For the text-containing cell, return its midpoint in (X, Y) coordinate format. 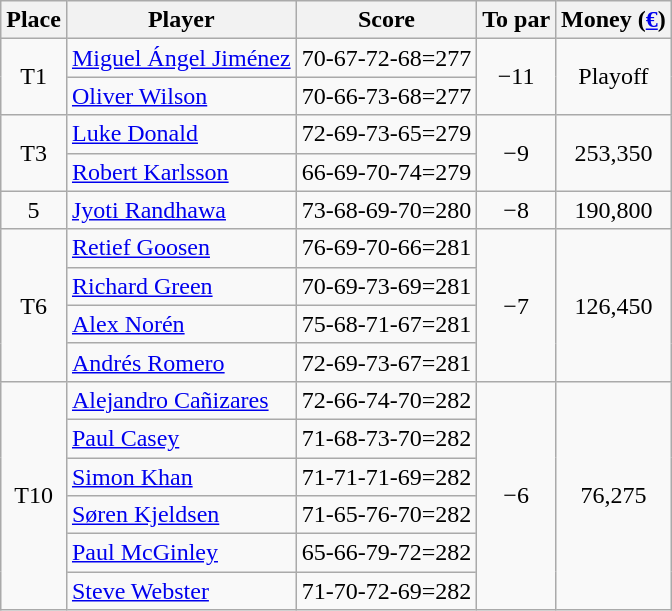
Alejandro Cañizares (181, 400)
T3 (34, 153)
−9 (516, 153)
Money (€) (614, 20)
Miguel Ángel Jiménez (181, 58)
Andrés Romero (181, 362)
−8 (516, 210)
T10 (34, 495)
72-66-74-70=282 (386, 400)
Paul McGinley (181, 553)
190,800 (614, 210)
Jyoti Randhawa (181, 210)
Retief Goosen (181, 248)
Alex Norén (181, 324)
Paul Casey (181, 438)
76,275 (614, 495)
Robert Karlsson (181, 172)
66-69-70-74=279 (386, 172)
Playoff (614, 77)
70-66-73-68=277 (386, 96)
Oliver Wilson (181, 96)
70-67-72-68=277 (386, 58)
Søren Kjeldsen (181, 515)
65-66-79-72=282 (386, 553)
5 (34, 210)
70-69-73-69=281 (386, 286)
75-68-71-67=281 (386, 324)
76-69-70-66=281 (386, 248)
Score (386, 20)
71-71-71-69=282 (386, 477)
Richard Green (181, 286)
−11 (516, 77)
Steve Webster (181, 591)
To par (516, 20)
72-69-73-67=281 (386, 362)
Place (34, 20)
73-68-69-70=280 (386, 210)
Simon Khan (181, 477)
126,450 (614, 305)
253,350 (614, 153)
72-69-73-65=279 (386, 134)
71-65-76-70=282 (386, 515)
Luke Donald (181, 134)
71-70-72-69=282 (386, 591)
Player (181, 20)
−6 (516, 495)
−7 (516, 305)
71-68-73-70=282 (386, 438)
T6 (34, 305)
T1 (34, 77)
